Provide the [x, y] coordinate of the cell's center where the given text is located.  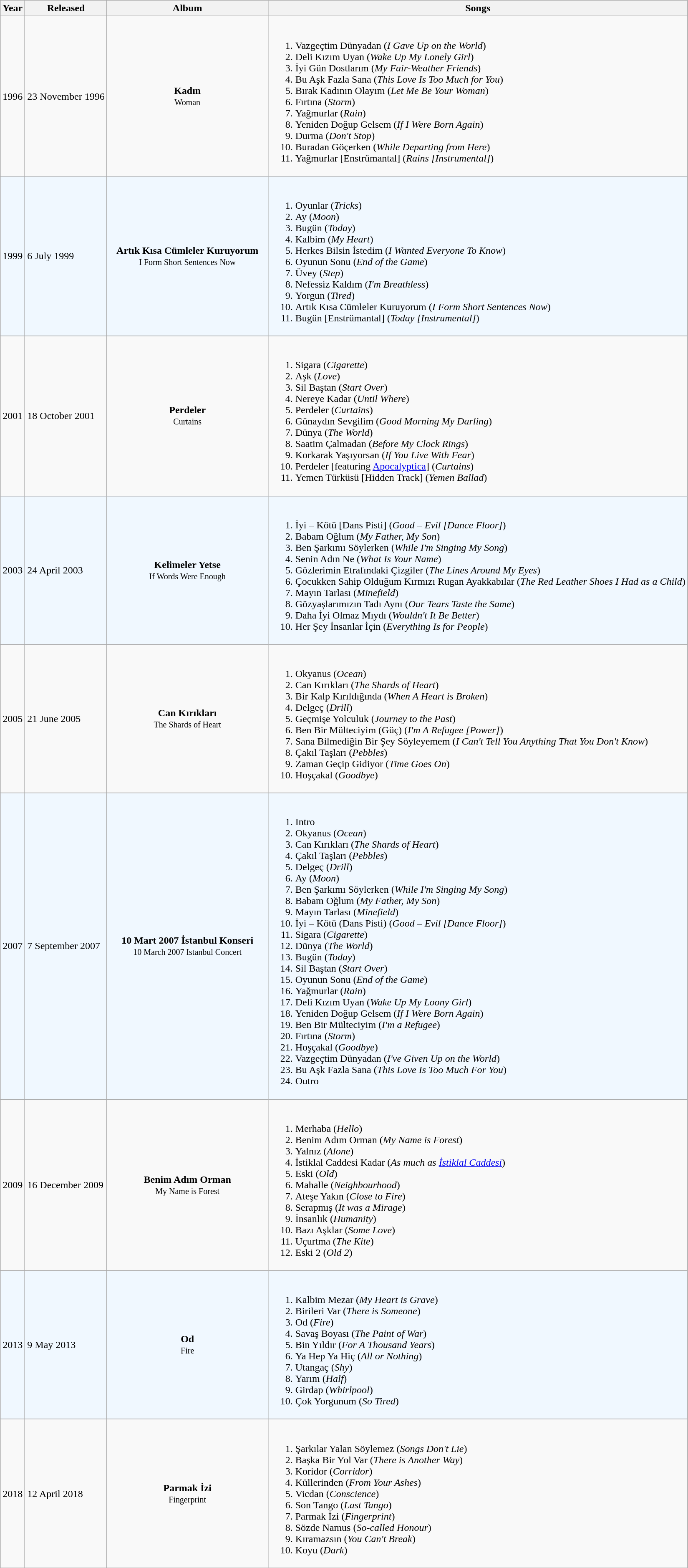
Songs [478, 8]
Album [187, 8]
KadınWoman [187, 96]
24 April 2003 [66, 570]
Year [13, 8]
23 November 1996 [66, 96]
PerdelerCurtains [187, 416]
2013 [13, 1345]
16 December 2009 [66, 1185]
2009 [13, 1185]
2007 [13, 946]
7 September 2007 [66, 946]
21 June 2005 [66, 719]
Benim Adım OrmanMy Name is Forest [187, 1185]
Released [66, 8]
12 April 2018 [66, 1493]
18 October 2001 [66, 416]
2003 [13, 570]
6 July 1999 [66, 256]
2018 [13, 1493]
2001 [13, 416]
9 May 2013 [66, 1345]
Can KırıklarıThe Shards of Heart [187, 719]
Artık Kısa Cümleler KuruyorumI Form Short Sentences Now [187, 256]
OdFire [187, 1345]
2005 [13, 719]
1996 [13, 96]
Parmak İziFingerprint [187, 1493]
10 Mart 2007 İstanbul Konseri10 March 2007 Istanbul Concert [187, 946]
1999 [13, 256]
Kelimeler YetseIf Words Were Enough [187, 570]
